For the text-containing cell, return its midpoint in (X, Y) coordinate format. 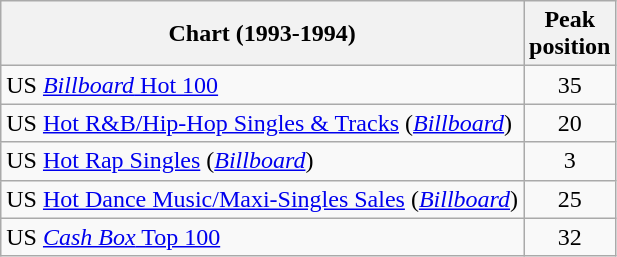
US Hot R&B/Hip-Hop Singles & Tracks (Billboard) (262, 123)
20 (570, 123)
Peakposition (570, 34)
US Hot Rap Singles (Billboard) (262, 161)
US Hot Dance Music/Maxi-Singles Sales (Billboard) (262, 199)
3 (570, 161)
US Billboard Hot 100 (262, 85)
32 (570, 237)
35 (570, 85)
US Cash Box Top 100 (262, 237)
Chart (1993-1994) (262, 34)
25 (570, 199)
